Detect which cell encompasses the target text, then output its (x, y) center coordinate. 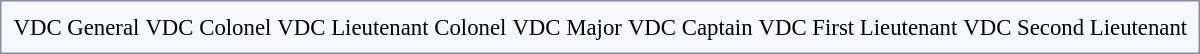
VDC Lieutenant Colonel (392, 27)
VDC General (76, 27)
VDC First Lieutenant (858, 27)
VDC Major (567, 27)
VDC Captain (690, 27)
VDC Second Lieutenant (1076, 27)
VDC Colonel (208, 27)
